Find where the given text appears and provide that cell's center as [x, y] coordinate. 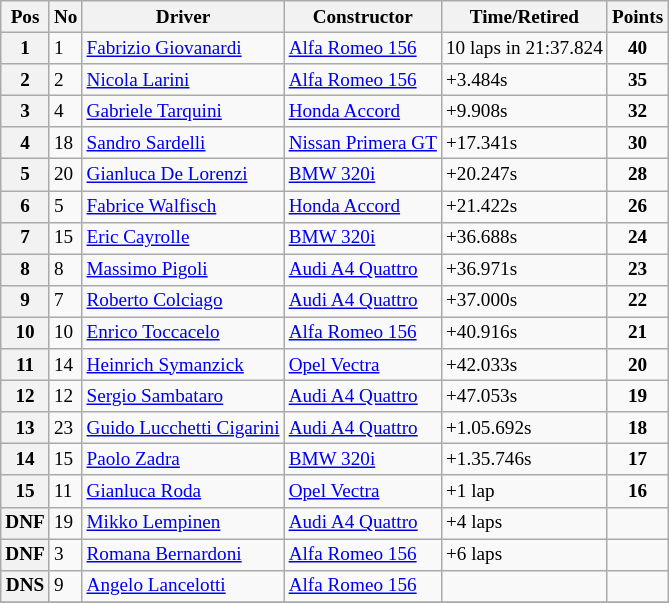
Driver [183, 17]
Romana Bernardoni [183, 554]
35 [637, 80]
Gabriele Tarquini [183, 111]
Points [637, 17]
28 [637, 175]
26 [637, 206]
+21.422s [524, 206]
+9.908s [524, 111]
13 [26, 428]
+6 laps [524, 554]
Fabrizio Giovanardi [183, 48]
Fabrice Walfisch [183, 206]
+42.033s [524, 365]
Time/Retired [524, 17]
Roberto Colciago [183, 301]
Nicola Larini [183, 80]
+1.35.746s [524, 460]
21 [637, 333]
32 [637, 111]
+36.688s [524, 238]
Sandro Sardelli [183, 143]
Pos [26, 17]
+36.971s [524, 270]
30 [637, 143]
Constructor [362, 17]
Angelo Lancelotti [183, 586]
+37.000s [524, 301]
+47.053s [524, 396]
Eric Cayrolle [183, 238]
Gianluca Roda [183, 491]
Guido Lucchetti Cigarini [183, 428]
DNS [26, 586]
+40.916s [524, 333]
No [66, 17]
Massimo Pigoli [183, 270]
17 [637, 460]
+17.341s [524, 143]
Nissan Primera GT [362, 143]
Paolo Zadra [183, 460]
6 [26, 206]
10 laps in 21:37.824 [524, 48]
24 [637, 238]
+3.484s [524, 80]
+4 laps [524, 523]
40 [637, 48]
Enrico Toccacelo [183, 333]
+20.247s [524, 175]
22 [637, 301]
Sergio Sambataro [183, 396]
Heinrich Symanzick [183, 365]
+1 lap [524, 491]
Mikko Lempinen [183, 523]
16 [637, 491]
+1.05.692s [524, 428]
Gianluca De Lorenzi [183, 175]
